Identify which cell holds the provided text, then report its [X, Y] central coordinate. 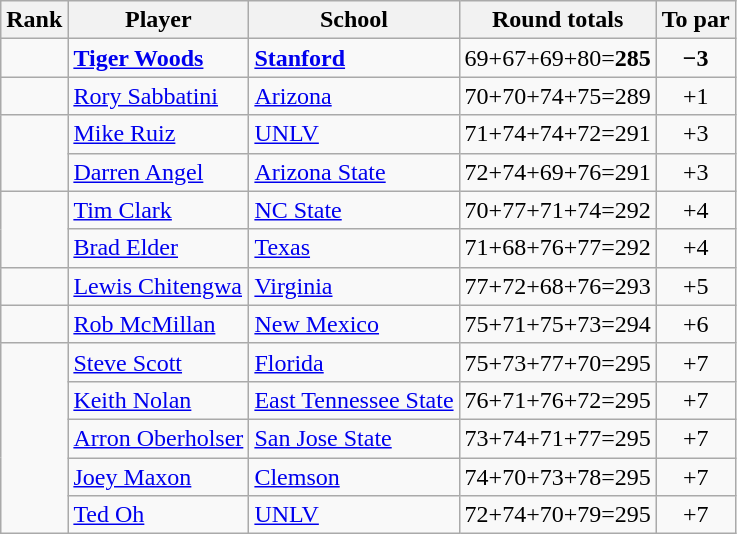
Clemson [354, 477]
−3 [696, 58]
Virginia [354, 286]
New Mexico [354, 324]
76+71+76+72=295 [558, 400]
Darren Angel [158, 172]
75+71+75+73=294 [558, 324]
77+72+68+76=293 [558, 286]
73+74+71+77=295 [558, 438]
74+70+73+78=295 [558, 477]
Arizona State [354, 172]
School [354, 20]
75+73+77+70=295 [558, 362]
NC State [354, 210]
69+67+69+80=285 [558, 58]
+1 [696, 96]
Tiger Woods [158, 58]
Arizona [354, 96]
71+74+74+72=291 [558, 134]
Brad Elder [158, 248]
To par [696, 20]
Stanford [354, 58]
Player [158, 20]
Texas [354, 248]
Ted Oh [158, 515]
Rob McMillan [158, 324]
Florida [354, 362]
Rory Sabbatini [158, 96]
Round totals [558, 20]
Joey Maxon [158, 477]
72+74+70+79=295 [558, 515]
70+70+74+75=289 [558, 96]
+6 [696, 324]
Arron Oberholser [158, 438]
Keith Nolan [158, 400]
Steve Scott [158, 362]
70+77+71+74=292 [558, 210]
72+74+69+76=291 [558, 172]
Mike Ruiz [158, 134]
Rank [34, 20]
71+68+76+77=292 [558, 248]
Tim Clark [158, 210]
+5 [696, 286]
San Jose State [354, 438]
East Tennessee State [354, 400]
Lewis Chitengwa [158, 286]
